Search for the cell housing the specified text and yield its (x, y) center coordinate. 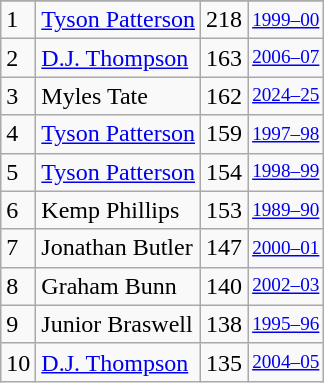
1995–96 (286, 324)
2002–03 (286, 286)
140 (224, 286)
2 (18, 58)
2006–07 (286, 58)
1 (18, 20)
138 (224, 324)
Junior Braswell (118, 324)
1998–99 (286, 172)
5 (18, 172)
Kemp Phillips (118, 210)
135 (224, 362)
10 (18, 362)
Jonathan Butler (118, 248)
147 (224, 248)
162 (224, 96)
2000–01 (286, 248)
153 (224, 210)
Graham Bunn (118, 286)
6 (18, 210)
163 (224, 58)
7 (18, 248)
2004–05 (286, 362)
1999–00 (286, 20)
1997–98 (286, 134)
159 (224, 134)
8 (18, 286)
Myles Tate (118, 96)
154 (224, 172)
1989–90 (286, 210)
9 (18, 324)
3 (18, 96)
218 (224, 20)
2024–25 (286, 96)
4 (18, 134)
